Determine the (x, y) coordinate at the center of the cell enclosing the given text.  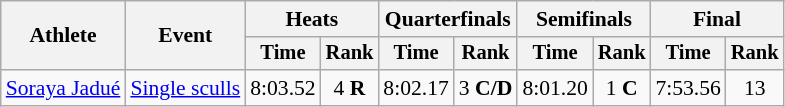
Quarterfinals (448, 19)
7:53.56 (688, 88)
13 (755, 88)
8:03.52 (282, 88)
Soraya Jadué (64, 88)
Event (185, 36)
Athlete (64, 36)
Semifinals (584, 19)
8:02.17 (416, 88)
Heats (312, 19)
Final (716, 19)
8:01.20 (554, 88)
3 C/D (486, 88)
Single sculls (185, 88)
4 R (350, 88)
1 C (622, 88)
